Detect which cell encompasses the target text, then output its (x, y) center coordinate. 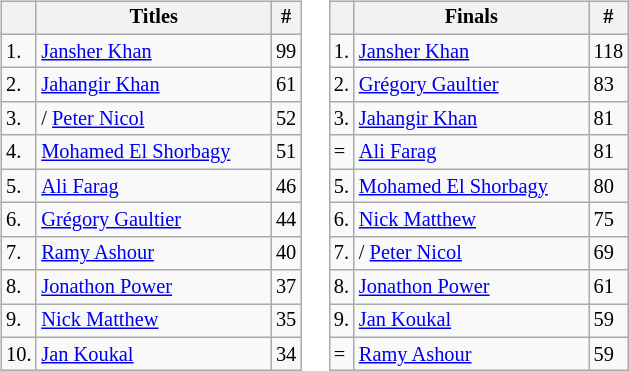
4. (18, 152)
44 (286, 220)
46 (286, 186)
51 (286, 152)
69 (608, 253)
40 (286, 253)
75 (608, 220)
10. (18, 354)
35 (286, 321)
80 (608, 186)
37 (286, 287)
Finals (472, 18)
52 (286, 119)
118 (608, 51)
34 (286, 354)
83 (608, 85)
Titles (154, 18)
99 (286, 51)
